Locate the cell with the specified text and output its [X, Y] center coordinate. 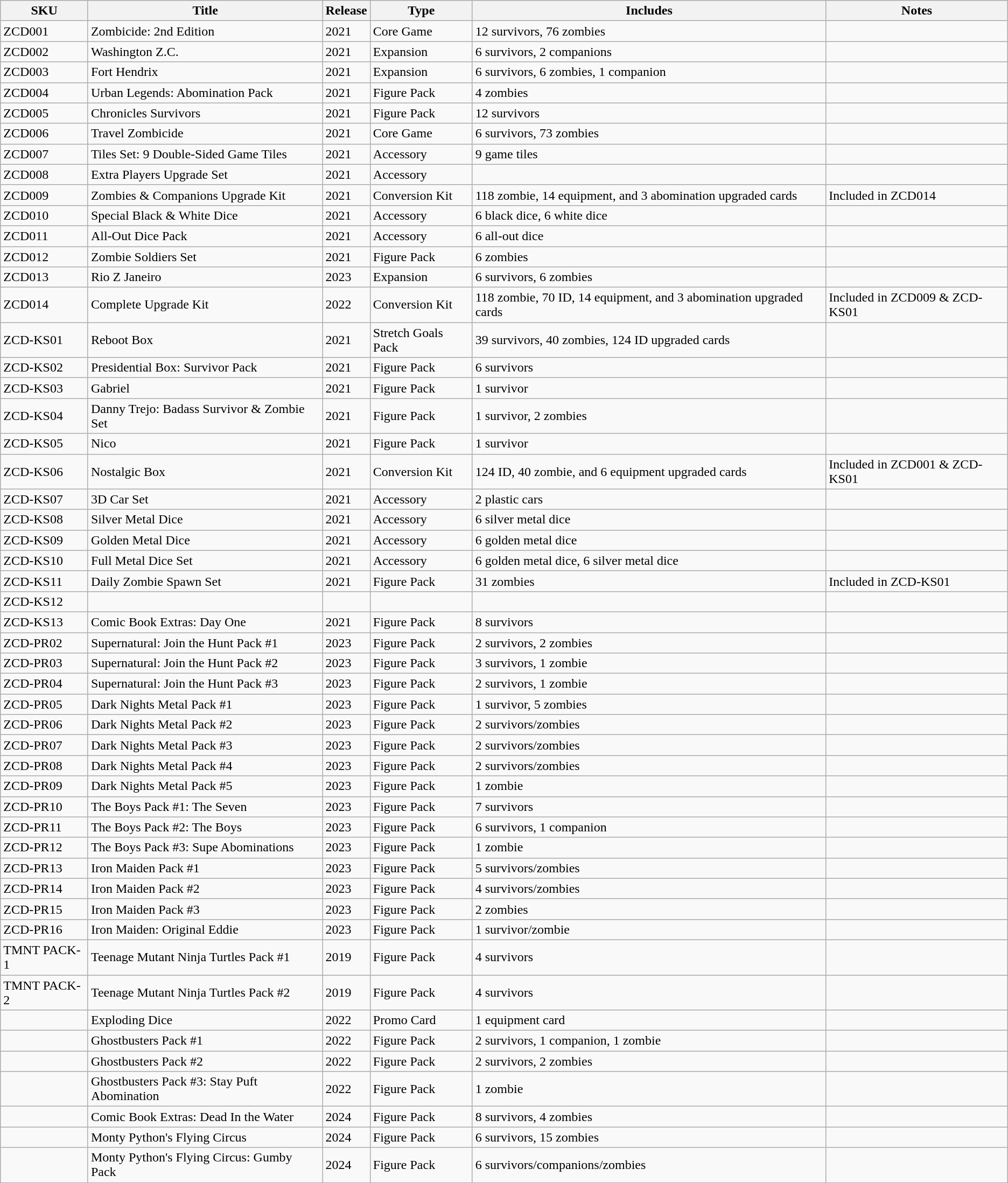
Dark Nights Metal Pack #4 [205, 766]
TMNT PACK-2 [44, 992]
5 survivors/zombies [649, 868]
ZCD014 [44, 305]
1 survivor, 2 zombies [649, 416]
The Boys Pack #1: The Seven [205, 807]
6 survivors, 6 zombies [649, 277]
ZCD-KS06 [44, 472]
12 survivors, 76 zombies [649, 31]
ZCD-KS12 [44, 601]
ZCD-KS05 [44, 444]
Exploding Dice [205, 1020]
Travel Zombicide [205, 134]
6 survivors/companions/zombies [649, 1165]
ZCD-KS03 [44, 388]
ZCD010 [44, 215]
9 game tiles [649, 154]
ZCD-PR05 [44, 704]
Supernatural: Join the Hunt Pack #2 [205, 663]
ZCD-PR07 [44, 745]
Included in ZCD-KS01 [917, 581]
Teenage Mutant Ninja Turtles Pack #2 [205, 992]
1 equipment card [649, 1020]
Ghostbusters Pack #2 [205, 1061]
Dark Nights Metal Pack #3 [205, 745]
Fort Hendrix [205, 72]
SKU [44, 11]
118 zombie, 14 equipment, and 3 abomination upgraded cards [649, 195]
ZCD013 [44, 277]
All-Out Dice Pack [205, 236]
ZCD009 [44, 195]
ZCD-PR10 [44, 807]
Daily Zombie Spawn Set [205, 581]
ZCD-PR14 [44, 888]
4 zombies [649, 93]
ZCD-PR11 [44, 827]
6 golden metal dice, 6 silver metal dice [649, 561]
6 survivors, 1 companion [649, 827]
Silver Metal Dice [205, 520]
Ghostbusters Pack #1 [205, 1041]
ZCD006 [44, 134]
2 plastic cars [649, 499]
Complete Upgrade Kit [205, 305]
3 survivors, 1 zombie [649, 663]
6 survivors, 2 companions [649, 52]
ZCD-PR08 [44, 766]
Supernatural: Join the Hunt Pack #3 [205, 684]
ZCD-PR04 [44, 684]
ZCD-KS04 [44, 416]
Urban Legends: Abomination Pack [205, 93]
ZCD-KS07 [44, 499]
ZCD-PR09 [44, 786]
ZCD-KS09 [44, 540]
ZCD005 [44, 113]
ZCD-PR12 [44, 848]
ZCD004 [44, 93]
ZCD-KS13 [44, 622]
ZCD-KS11 [44, 581]
Monty Python's Flying Circus [205, 1137]
Zombie Soldiers Set [205, 257]
The Boys Pack #3: Supe Abominations [205, 848]
ZCD-PR03 [44, 663]
Ghostbusters Pack #3: Stay Puft Abomination [205, 1089]
7 survivors [649, 807]
6 silver metal dice [649, 520]
1 survivor/zombie [649, 929]
Promo Card [421, 1020]
ZCD-KS02 [44, 368]
6 survivors [649, 368]
Golden Metal Dice [205, 540]
Included in ZCD014 [917, 195]
Stretch Goals Pack [421, 340]
12 survivors [649, 113]
118 zombie, 70 ID, 14 equipment, and 3 abomination upgraded cards [649, 305]
ZCD011 [44, 236]
8 survivors [649, 622]
Danny Trejo: Badass Survivor & Zombie Set [205, 416]
ZCD-PR13 [44, 868]
Tiles Set: 9 Double-Sided Game Tiles [205, 154]
Dark Nights Metal Pack #1 [205, 704]
Full Metal Dice Set [205, 561]
6 zombies [649, 257]
Supernatural: Join the Hunt Pack #1 [205, 642]
Included in ZCD001 & ZCD-KS01 [917, 472]
TMNT PACK-1 [44, 957]
ZCD-KS01 [44, 340]
Teenage Mutant Ninja Turtles Pack #1 [205, 957]
Reboot Box [205, 340]
Dark Nights Metal Pack #5 [205, 786]
3D Car Set [205, 499]
ZCD002 [44, 52]
Special Black & White Dice [205, 215]
ZCD008 [44, 174]
ZCD-PR15 [44, 909]
Extra Players Upgrade Set [205, 174]
Iron Maiden Pack #1 [205, 868]
Type [421, 11]
6 survivors, 73 zombies [649, 134]
Included in ZCD009 & ZCD-KS01 [917, 305]
The Boys Pack #2: The Boys [205, 827]
Nico [205, 444]
6 golden metal dice [649, 540]
ZCD003 [44, 72]
Notes [917, 11]
124 ID, 40 zombie, and 6 equipment upgraded cards [649, 472]
4 survivors/zombies [649, 888]
Iron Maiden: Original Eddie [205, 929]
ZCD-PR06 [44, 725]
Comic Book Extras: Dead In the Water [205, 1117]
Comic Book Extras: Day One [205, 622]
Nostalgic Box [205, 472]
Rio Z Janeiro [205, 277]
ZCD-KS10 [44, 561]
Presidential Box: Survivor Pack [205, 368]
ZCD001 [44, 31]
31 zombies [649, 581]
Title [205, 11]
6 survivors, 15 zombies [649, 1137]
Dark Nights Metal Pack #2 [205, 725]
2 zombies [649, 909]
6 survivors, 6 zombies, 1 companion [649, 72]
ZCD012 [44, 257]
2 survivors, 1 zombie [649, 684]
6 all-out dice [649, 236]
Includes [649, 11]
Chronicles Survivors [205, 113]
Release [346, 11]
2 survivors, 1 companion, 1 zombie [649, 1041]
Washington Z.C. [205, 52]
Iron Maiden Pack #2 [205, 888]
Iron Maiden Pack #3 [205, 909]
Zombies & Companions Upgrade Kit [205, 195]
6 black dice, 6 white dice [649, 215]
Gabriel [205, 388]
39 survivors, 40 zombies, 124 ID upgraded cards [649, 340]
ZCD007 [44, 154]
8 survivors, 4 zombies [649, 1117]
ZCD-PR16 [44, 929]
ZCD-PR02 [44, 642]
Monty Python's Flying Circus: Gumby Pack [205, 1165]
ZCD-KS08 [44, 520]
1 survivor, 5 zombies [649, 704]
Zombicide: 2nd Edition [205, 31]
